Provide the [x, y] coordinate of the cell's center where the given text is located.  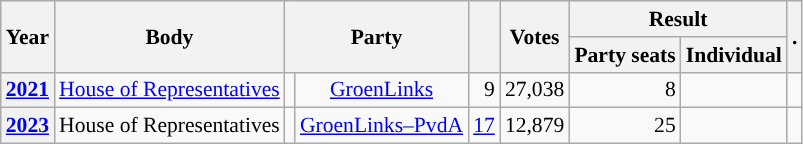
2023 [28, 126]
8 [624, 90]
9 [484, 90]
GroenLinks [382, 90]
. [795, 36]
25 [624, 126]
GroenLinks–PvdA [382, 126]
27,038 [534, 90]
Body [170, 36]
Result [678, 19]
Party seats [624, 55]
Year [28, 36]
12,879 [534, 126]
Party [376, 36]
17 [484, 126]
Individual [734, 55]
Votes [534, 36]
2021 [28, 90]
